Search for the cell housing the specified text and yield its [X, Y] center coordinate. 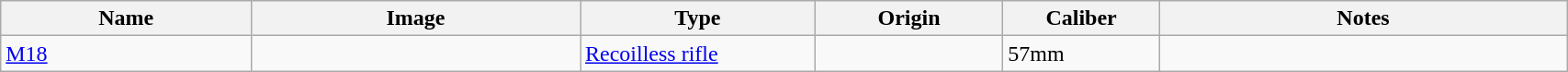
Recoilless rifle [698, 54]
Notes [1363, 18]
Caliber [1081, 18]
Image [416, 18]
Name [127, 18]
Type [698, 18]
57mm [1081, 54]
Origin [909, 18]
M18 [127, 54]
